Identify which cell holds the provided text, then report its (X, Y) central coordinate. 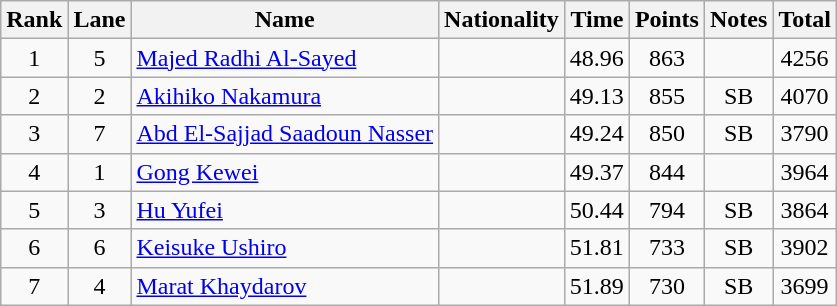
Majed Radhi Al-Sayed (285, 58)
Keisuke Ushiro (285, 248)
844 (666, 172)
49.37 (596, 172)
3964 (805, 172)
3790 (805, 134)
Marat Khaydarov (285, 286)
Time (596, 20)
49.13 (596, 96)
Notes (738, 20)
863 (666, 58)
Akihiko Nakamura (285, 96)
Total (805, 20)
51.81 (596, 248)
Abd El-Sajjad Saadoun Nasser (285, 134)
855 (666, 96)
794 (666, 210)
49.24 (596, 134)
Lane (100, 20)
4070 (805, 96)
50.44 (596, 210)
Rank (34, 20)
51.89 (596, 286)
Gong Kewei (285, 172)
3864 (805, 210)
Name (285, 20)
3902 (805, 248)
Points (666, 20)
Nationality (502, 20)
4256 (805, 58)
730 (666, 286)
3699 (805, 286)
48.96 (596, 58)
850 (666, 134)
Hu Yufei (285, 210)
733 (666, 248)
